Find where the given text appears and provide that cell's center as [X, Y] coordinate. 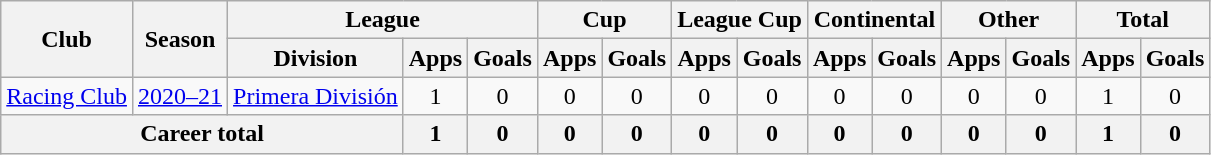
2020–21 [180, 96]
Season [180, 39]
Division [316, 58]
Cup [604, 20]
Club [67, 39]
Total [1143, 20]
Continental [874, 20]
Racing Club [67, 96]
Career total [202, 134]
League Cup [740, 20]
Primera División [316, 96]
Other [1009, 20]
League [383, 20]
